Capture the cell that displays the provided text and extract its (X, Y) central coordinate. 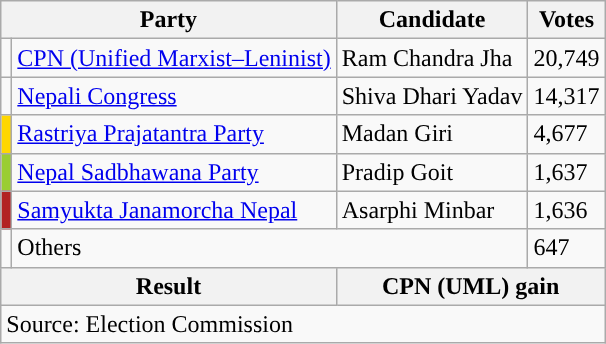
CPN (Unified Marxist–Leninist) (174, 58)
Nepali Congress (174, 96)
Rastriya Prajatantra Party (174, 134)
Pradip Goit (432, 172)
647 (566, 248)
1,636 (566, 210)
20,749 (566, 58)
Source: Election Commission (303, 324)
Votes (566, 20)
Party (168, 20)
Madan Giri (432, 134)
Samyukta Janamorcha Nepal (174, 210)
Asarphi Minbar (432, 210)
Shiva Dhari Yadav (432, 96)
Result (168, 286)
Ram Chandra Jha (432, 58)
CPN (UML) gain (470, 286)
Nepal Sadbhawana Party (174, 172)
14,317 (566, 96)
1,637 (566, 172)
Candidate (432, 20)
Others (270, 248)
4,677 (566, 134)
